Return the [X, Y] coordinate for the center point of the cell that contains the specified text.  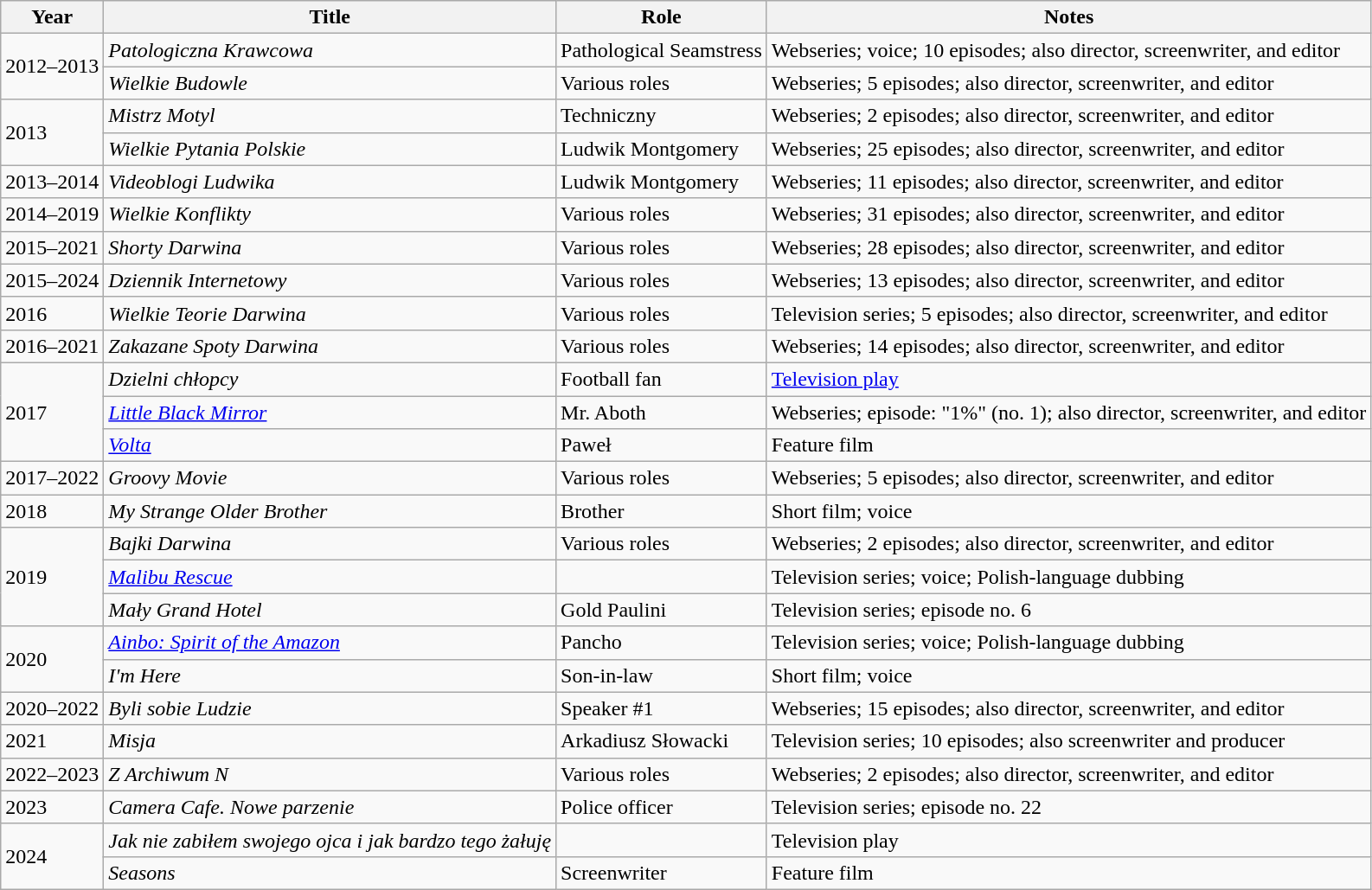
Brother [662, 511]
Patologiczna Krawcowa [330, 50]
Bajki Darwina [330, 544]
Gold Paulini [662, 610]
Volta [330, 445]
Webseries; 25 episodes; also director, screenwriter, and editor [1069, 149]
Dziennik Internetowy [330, 280]
2022–2023 [52, 774]
2016–2021 [52, 346]
Misja [330, 741]
2024 [52, 856]
Webseries; voice; 10 episodes; also director, screenwriter, and editor [1069, 50]
Wielkie Pytania Polskie [330, 149]
2020–2022 [52, 708]
Screenwriter [662, 873]
Webseries; episode: "1%" (no. 1); also director, screenwriter, and editor [1069, 413]
Byli sobie Ludzie [330, 708]
Z Archiwum N [330, 774]
Seasons [330, 873]
Groovy Movie [330, 478]
Pancho [662, 643]
Zakazane Spoty Darwina [330, 346]
Year [52, 17]
Wielkie Budowle [330, 83]
Webseries; 31 episodes; also director, screenwriter, and editor [1069, 214]
Football fan [662, 379]
Webseries; 15 episodes; also director, screenwriter, and editor [1069, 708]
Wielkie Konflikty [330, 214]
Son-in-law [662, 676]
Shorty Darwina [330, 247]
Videoblogi Ludwika [330, 182]
Police officer [662, 807]
Webseries; 13 episodes; also director, screenwriter, and editor [1069, 280]
2014–2019 [52, 214]
My Strange Older Brother [330, 511]
Techniczny [662, 116]
Notes [1069, 17]
Wielkie Teorie Darwina [330, 313]
2013 [52, 132]
Dzielni chłopcy [330, 379]
Mały Grand Hotel [330, 610]
Television series; episode no. 6 [1069, 610]
Webseries; 28 episodes; also director, screenwriter, and editor [1069, 247]
Little Black Mirror [330, 413]
Mistrz Motyl [330, 116]
I'm Here [330, 676]
2015–2021 [52, 247]
Arkadiusz Słowacki [662, 741]
Title [330, 17]
2016 [52, 313]
Malibu Rescue [330, 577]
2021 [52, 741]
Television series; episode no. 22 [1069, 807]
2023 [52, 807]
Jak nie zabiłem swojego ojca i jak bardzo tego żałuję [330, 840]
Webseries; 11 episodes; also director, screenwriter, and editor [1069, 182]
2018 [52, 511]
Television series; 5 episodes; also director, screenwriter, and editor [1069, 313]
Speaker #1 [662, 708]
Mr. Aboth [662, 413]
2015–2024 [52, 280]
2017 [52, 412]
Television series; 10 episodes; also screenwriter and producer [1069, 741]
Pathological Seamstress [662, 50]
2012–2013 [52, 67]
Camera Cafe. Nowe parzenie [330, 807]
Paweł [662, 445]
Webseries; 14 episodes; also director, screenwriter, and editor [1069, 346]
2020 [52, 659]
2013–2014 [52, 182]
2017–2022 [52, 478]
Ainbo: Spirit of the Amazon [330, 643]
Role [662, 17]
2019 [52, 577]
